From the cell containing the given text, extract its center point as (x, y) coordinate. 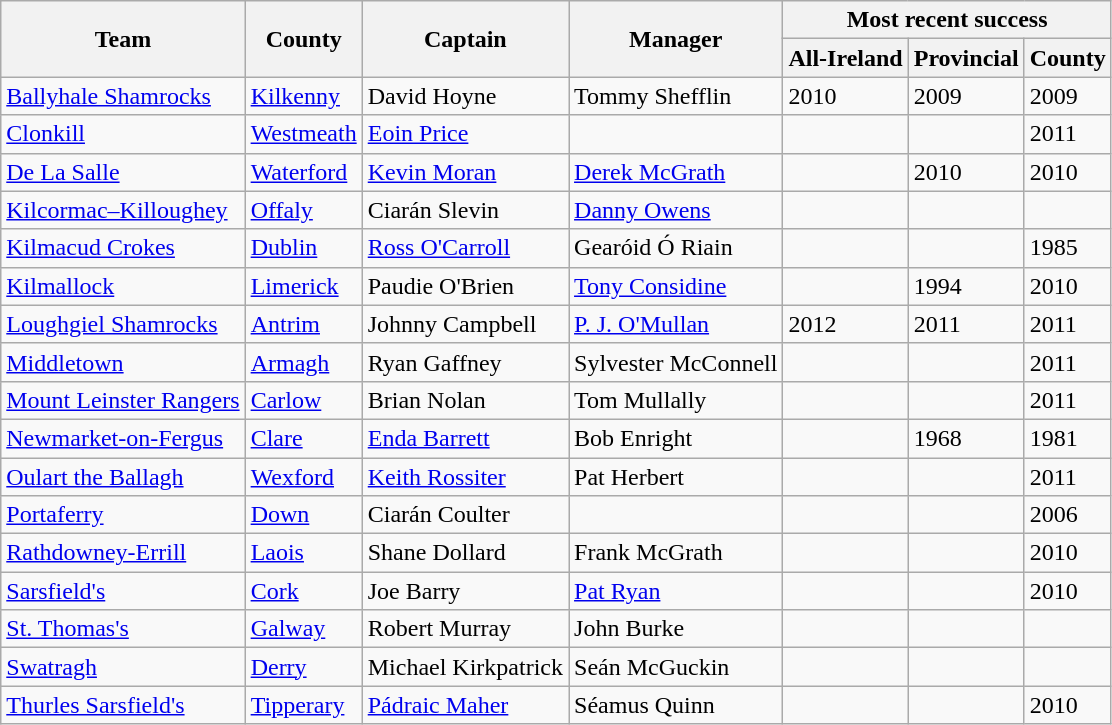
Johnny Campbell (465, 324)
Derry (304, 667)
Pat Herbert (676, 477)
John Burke (676, 629)
Frank McGrath (676, 553)
Loughgiel Shamrocks (123, 324)
Pat Ryan (676, 591)
1968 (966, 438)
1985 (1068, 248)
Ross O'Carroll (465, 248)
All-Ireland (846, 58)
Portaferry (123, 515)
Clare (304, 438)
Ryan Gaffney (465, 362)
Danny Owens (676, 210)
Wexford (304, 477)
Captain (465, 39)
Eoin Price (465, 134)
Mount Leinster Rangers (123, 400)
Westmeath (304, 134)
Antrim (304, 324)
Keith Rossiter (465, 477)
Kilcormac–Killoughey (123, 210)
Team (123, 39)
Clonkill (123, 134)
Sylvester McConnell (676, 362)
Paudie O'Brien (465, 286)
Middletown (123, 362)
Ciarán Slevin (465, 210)
Waterford (304, 172)
Manager (676, 39)
1981 (1068, 438)
2012 (846, 324)
Shane Dollard (465, 553)
Kilkenny (304, 96)
Enda Barrett (465, 438)
Kilmallock (123, 286)
Ballyhale Shamrocks (123, 96)
Rathdowney-Errill (123, 553)
Most recent success (947, 20)
Tony Considine (676, 286)
Bob Enright (676, 438)
David Hoyne (465, 96)
P. J. O'Mullan (676, 324)
Derek McGrath (676, 172)
Joe Barry (465, 591)
Brian Nolan (465, 400)
Kevin Moran (465, 172)
1994 (966, 286)
Seán McGuckin (676, 667)
Down (304, 515)
Swatragh (123, 667)
Gearóid Ó Riain (676, 248)
Offaly (304, 210)
Sarsfield's (123, 591)
Robert Murray (465, 629)
Ciarán Coulter (465, 515)
Kilmacud Crokes (123, 248)
De La Salle (123, 172)
Newmarket-on-Fergus (123, 438)
Michael Kirkpatrick (465, 667)
Provincial (966, 58)
Dublin (304, 248)
Tipperary (304, 705)
Séamus Quinn (676, 705)
Limerick (304, 286)
Thurles Sarsfield's (123, 705)
Armagh (304, 362)
Carlow (304, 400)
Pádraic Maher (465, 705)
Galway (304, 629)
2006 (1068, 515)
Oulart the Ballagh (123, 477)
Tom Mullally (676, 400)
Tommy Shefflin (676, 96)
St. Thomas's (123, 629)
Laois (304, 553)
Cork (304, 591)
